Extract the (X, Y) coordinate from the center of the cell holding the provided text.  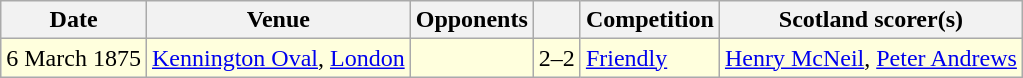
Friendly (650, 58)
Venue (278, 20)
Henry McNeil, Peter Andrews (870, 58)
2–2 (556, 58)
Competition (650, 20)
6 March 1875 (74, 58)
Kennington Oval, London (278, 58)
Scotland scorer(s) (870, 20)
Opponents (472, 20)
Date (74, 20)
